Output the (x, y) coordinate of the center of the cell containing the given text.  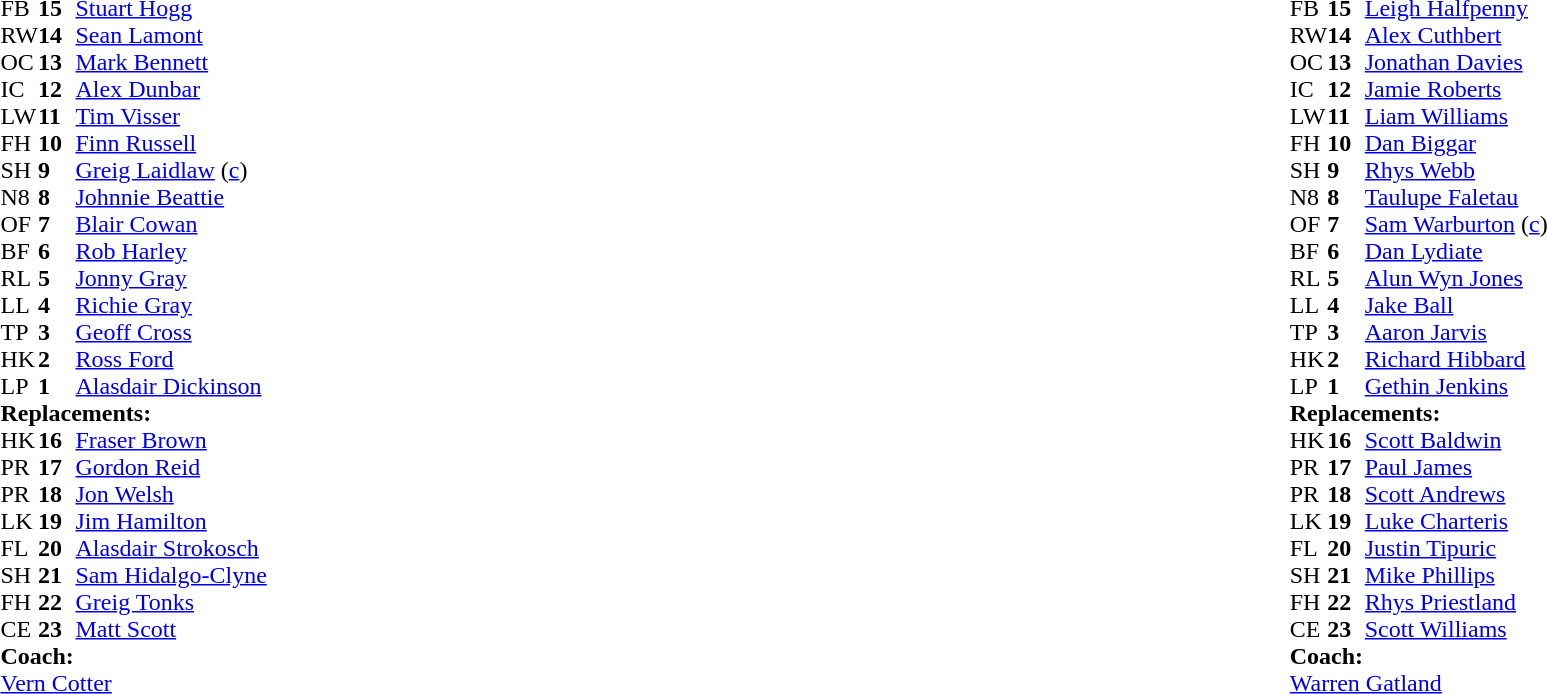
Rob Harley (172, 252)
Jim Hamilton (172, 522)
Ross Ford (172, 360)
Alasdair Strokosch (172, 548)
Alasdair Dickinson (172, 386)
Fraser Brown (172, 440)
Mark Bennett (172, 62)
Coach: (133, 656)
Sean Lamont (172, 36)
Greig Laidlaw (c) (172, 170)
Tim Visser (172, 116)
Alex Dunbar (172, 90)
Matt Scott (172, 630)
Johnnie Beattie (172, 198)
Jonny Gray (172, 278)
Jon Welsh (172, 494)
Geoff Cross (172, 332)
Greig Tonks (172, 602)
Replacements: (133, 414)
Sam Hidalgo-Clyne (172, 576)
Finn Russell (172, 144)
Richie Gray (172, 306)
Gordon Reid (172, 468)
Blair Cowan (172, 224)
